For the text-containing cell, return its midpoint in [x, y] coordinate format. 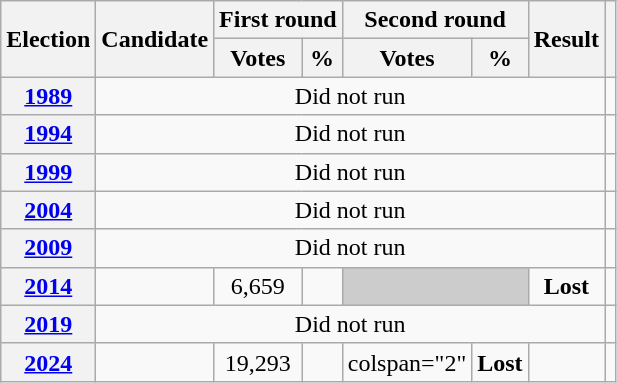
2014 [48, 286]
2009 [48, 248]
colspan="2" [407, 362]
Result [566, 39]
Second round [435, 20]
Election [48, 39]
2019 [48, 324]
2004 [48, 210]
1994 [48, 134]
19,293 [258, 362]
First round [278, 20]
1999 [48, 172]
6,659 [258, 286]
Candidate [155, 39]
2024 [48, 362]
1989 [48, 96]
